Determine the [X, Y] coordinate at the center of the cell enclosing the given text.  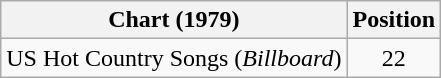
US Hot Country Songs (Billboard) [174, 58]
22 [394, 58]
Chart (1979) [174, 20]
Position [394, 20]
